Detect which cell encompasses the target text, then output its [X, Y] center coordinate. 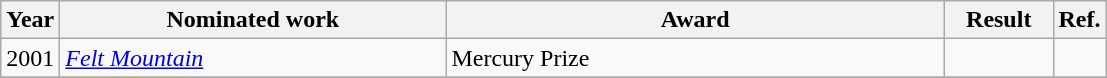
Award [696, 20]
Nominated work [253, 20]
Felt Mountain [253, 58]
Result [998, 20]
2001 [30, 58]
Mercury Prize [696, 58]
Year [30, 20]
Ref. [1080, 20]
